Output the (x, y) coordinate of the center of the cell containing the given text.  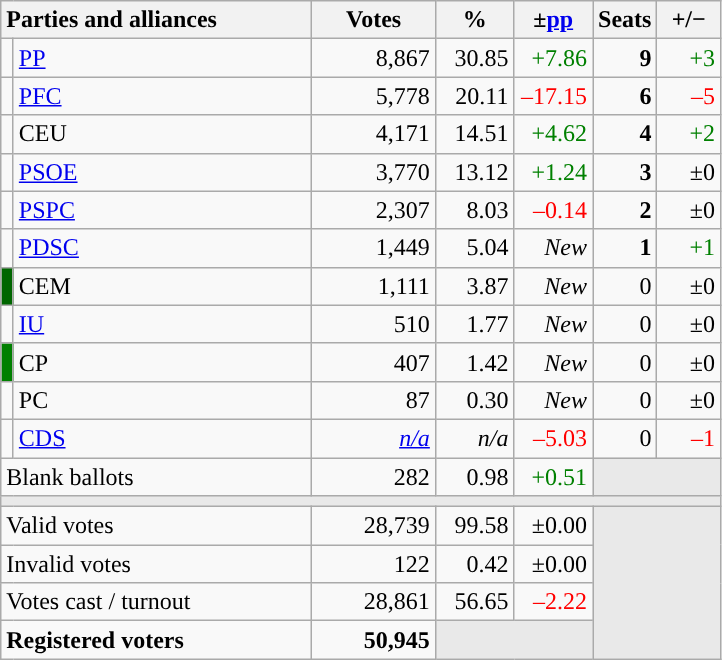
2 (624, 210)
1 (624, 248)
3.87 (474, 286)
50,945 (374, 640)
87 (374, 400)
13.12 (474, 172)
+3 (689, 58)
8.03 (474, 210)
30.85 (474, 58)
5.04 (474, 248)
4 (624, 134)
PDSC (162, 248)
IU (162, 324)
1,449 (374, 248)
PFC (162, 96)
8,867 (374, 58)
Parties and alliances (156, 20)
±pp (554, 20)
–17.15 (554, 96)
+7.86 (554, 58)
+1.24 (554, 172)
Valid votes (156, 526)
0.98 (474, 477)
–5 (689, 96)
CDS (162, 438)
–5.03 (554, 438)
0.42 (474, 564)
28,861 (374, 602)
Registered voters (156, 640)
+2 (689, 134)
PP (162, 58)
3,770 (374, 172)
+1 (689, 248)
PSPC (162, 210)
28,739 (374, 526)
–2.22 (554, 602)
Seats (624, 20)
122 (374, 564)
+/− (689, 20)
% (474, 20)
14.51 (474, 134)
CEU (162, 134)
1,111 (374, 286)
CP (162, 362)
Votes cast / turnout (156, 602)
0.30 (474, 400)
9 (624, 58)
Blank ballots (156, 477)
99.58 (474, 526)
1.77 (474, 324)
510 (374, 324)
282 (374, 477)
2,307 (374, 210)
5,778 (374, 96)
1.42 (474, 362)
+4.62 (554, 134)
407 (374, 362)
–0.14 (554, 210)
20.11 (474, 96)
Invalid votes (156, 564)
4,171 (374, 134)
+0.51 (554, 477)
Votes (374, 20)
6 (624, 96)
PSOE (162, 172)
3 (624, 172)
PC (162, 400)
CEM (162, 286)
56.65 (474, 602)
–1 (689, 438)
